Scan for the cell matching the given text and deliver its [x, y] coordinate at center. 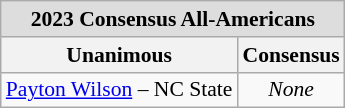
Payton Wilson – NC State [120, 90]
2023 Consensus All-Americans [173, 19]
Unanimous [120, 55]
None [290, 90]
Consensus [290, 55]
